For the text-containing cell, return its midpoint in (X, Y) coordinate format. 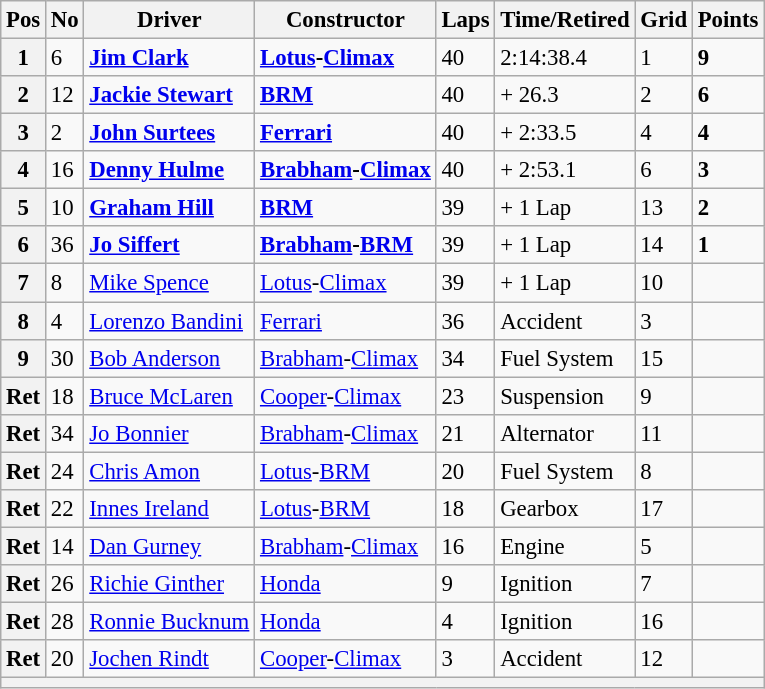
23 (466, 396)
John Surtees (170, 133)
30 (65, 358)
Suspension (565, 396)
28 (65, 621)
+ 26.3 (565, 95)
21 (466, 433)
Gearbox (565, 509)
26 (65, 584)
Jo Siffert (170, 245)
Denny Hulme (170, 170)
Jochen Rindt (170, 659)
Engine (565, 546)
Grid (664, 20)
Constructor (346, 20)
Richie Ginther (170, 584)
No (65, 20)
Dan Gurney (170, 546)
Graham Hill (170, 208)
+ 2:53.1 (565, 170)
Chris Amon (170, 471)
15 (664, 358)
Lorenzo Bandini (170, 321)
Jim Clark (170, 58)
Time/Retired (565, 20)
Jackie Stewart (170, 95)
Brabham-BRM (346, 245)
11 (664, 433)
Alternator (565, 433)
Points (728, 20)
Jo Bonnier (170, 433)
2:14:38.4 (565, 58)
Innes Ireland (170, 509)
Bob Anderson (170, 358)
Pos (24, 20)
22 (65, 509)
Mike Spence (170, 283)
+ 2:33.5 (565, 133)
Ronnie Bucknum (170, 621)
17 (664, 509)
Driver (170, 20)
Laps (466, 20)
13 (664, 208)
24 (65, 471)
Bruce McLaren (170, 396)
